Return (X, Y) of the center of cell containing provided text 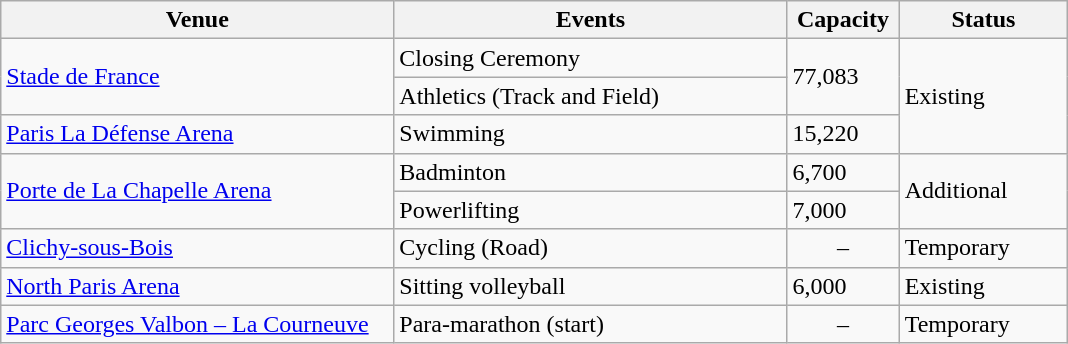
Cycling (Road) (590, 248)
Events (590, 20)
7,000 (843, 210)
Porte de La Chapelle Arena (198, 191)
Capacity (843, 20)
Para-marathon (start) (590, 324)
North Paris Arena (198, 286)
Status (983, 20)
Paris La Défense Arena (198, 134)
Badminton (590, 172)
Sitting volleyball (590, 286)
Stade de France (198, 77)
Parc Georges Valbon – La Courneuve (198, 324)
Swimming (590, 134)
77,083 (843, 77)
6,000 (843, 286)
6,700 (843, 172)
Clichy-sous-Bois (198, 248)
Athletics (Track and Field) (590, 96)
Closing Ceremony (590, 58)
15,220 (843, 134)
Additional (983, 191)
Powerlifting (590, 210)
Venue (198, 20)
